Determine the [x, y] coordinate at the center of the cell enclosing the given text.  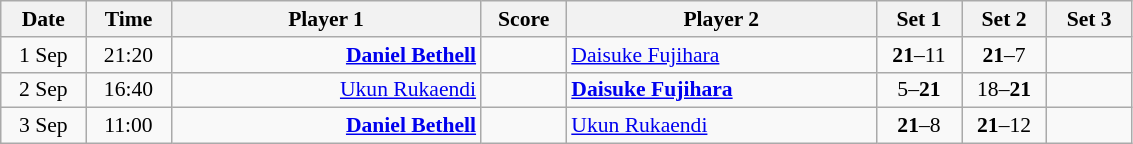
Player 1 [326, 19]
21–7 [1004, 55]
11:00 [128, 126]
Date [44, 19]
21:20 [128, 55]
Set 2 [1004, 19]
Set 3 [1090, 19]
21–8 [918, 126]
Player 2 [721, 19]
2 Sep [44, 90]
16:40 [128, 90]
5–21 [918, 90]
Set 1 [918, 19]
Score [524, 19]
3 Sep [44, 126]
21–12 [1004, 126]
21–11 [918, 55]
1 Sep [44, 55]
Time [128, 19]
18–21 [1004, 90]
